Determine the (x, y) coordinate at the center of the cell enclosing the given text.  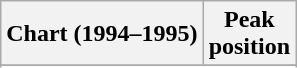
Chart (1994–1995) (102, 34)
Peakposition (249, 34)
